Extract the (X, Y) coordinate from the center of the cell holding the provided text.  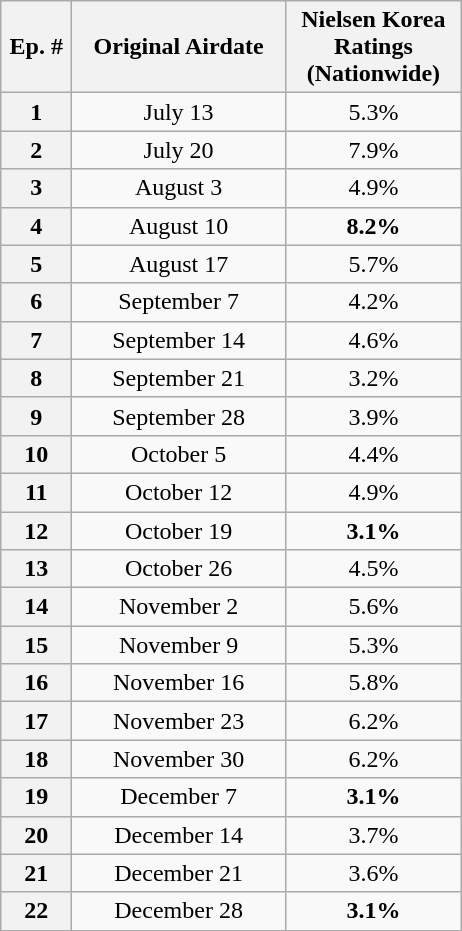
July 20 (179, 150)
October 5 (179, 454)
3.7% (373, 835)
3.2% (373, 378)
Original Airdate (179, 47)
December 7 (179, 797)
2 (36, 150)
7 (36, 340)
12 (36, 531)
4.4% (373, 454)
November 2 (179, 607)
10 (36, 454)
18 (36, 759)
Ep. # (36, 47)
8 (36, 378)
15 (36, 645)
16 (36, 683)
21 (36, 873)
22 (36, 911)
October 26 (179, 569)
Nielsen Korea Ratings (Nationwide) (373, 47)
December 21 (179, 873)
5 (36, 264)
14 (36, 607)
September 28 (179, 416)
3 (36, 188)
5.8% (373, 683)
4.6% (373, 340)
11 (36, 492)
November 30 (179, 759)
6 (36, 302)
19 (36, 797)
November 9 (179, 645)
4.5% (373, 569)
August 10 (179, 226)
November 23 (179, 721)
8.2% (373, 226)
4 (36, 226)
October 12 (179, 492)
7.9% (373, 150)
September 14 (179, 340)
August 3 (179, 188)
December 14 (179, 835)
July 13 (179, 112)
September 21 (179, 378)
1 (36, 112)
13 (36, 569)
November 16 (179, 683)
9 (36, 416)
3.6% (373, 873)
3.9% (373, 416)
4.2% (373, 302)
August 17 (179, 264)
September 7 (179, 302)
5.6% (373, 607)
20 (36, 835)
December 28 (179, 911)
October 19 (179, 531)
5.7% (373, 264)
17 (36, 721)
